Scan for the cell matching the given text and deliver its [X, Y] coordinate at center. 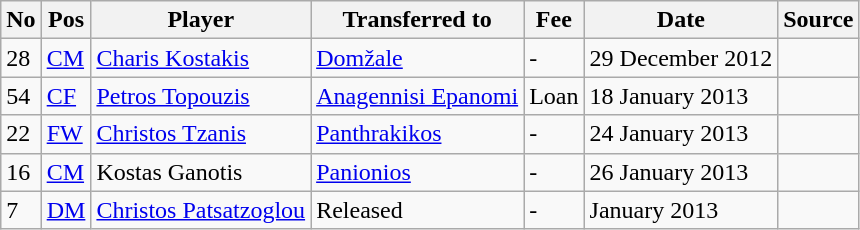
Christos Tzanis [201, 134]
Pos [66, 20]
Date [681, 20]
Released [418, 210]
26 January 2013 [681, 172]
FW [66, 134]
22 [21, 134]
Petros Topouzis [201, 96]
Charis Kostakis [201, 58]
16 [21, 172]
Transferred to [418, 20]
7 [21, 210]
CF [66, 96]
28 [21, 58]
Loan [554, 96]
Panionios [418, 172]
54 [21, 96]
January 2013 [681, 210]
Fee [554, 20]
Kostas Ganotis [201, 172]
Panthrakikos [418, 134]
Domžale [418, 58]
24 January 2013 [681, 134]
Christos Patsatzoglou [201, 210]
Source [818, 20]
18 January 2013 [681, 96]
Anagennisi Epanomi [418, 96]
Player [201, 20]
No [21, 20]
DM [66, 210]
29 December 2012 [681, 58]
